Locate the cell with the specified text and output its (x, y) center coordinate. 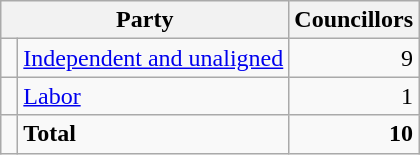
9 (354, 58)
1 (354, 96)
10 (354, 134)
Councillors (354, 20)
Total (154, 134)
Labor (154, 96)
Party (145, 20)
Independent and unaligned (154, 58)
